Determine the [X, Y] coordinate at the center of the cell enclosing the given text.  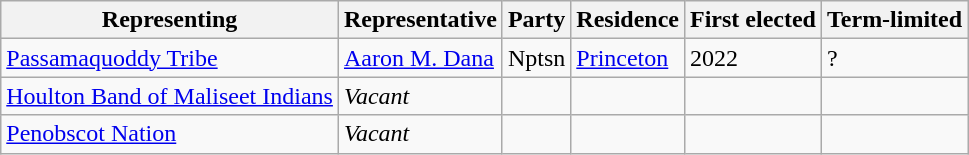
Term-limited [894, 20]
Residence [628, 20]
Nptsn [536, 58]
Representing [170, 20]
2022 [752, 58]
Houlton Band of Maliseet Indians [170, 96]
Party [536, 20]
First elected [752, 20]
Princeton [628, 58]
Penobscot Nation [170, 134]
? [894, 58]
Passamaquoddy Tribe [170, 58]
Aaron M. Dana [420, 58]
Representative [420, 20]
